Return [x, y] of the center of cell containing provided text 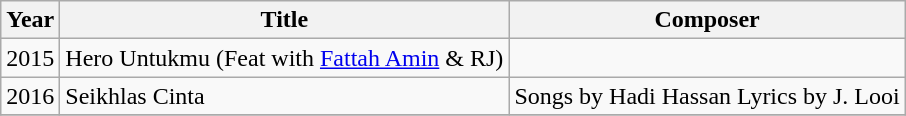
Year [30, 20]
Title [284, 20]
2016 [30, 96]
Composer [707, 20]
2015 [30, 58]
Songs by Hadi Hassan Lyrics by J. Looi [707, 96]
Hero Untukmu (Feat with Fattah Amin & RJ) [284, 58]
Seikhlas Cinta [284, 96]
